Output the [X, Y] coordinate of the center of the cell containing the given text.  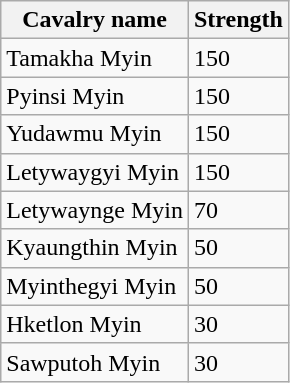
Letywaynge Myin [95, 210]
Tamakha Myin [95, 58]
Letywaygyi Myin [95, 172]
Strength [238, 20]
Kyaungthin Myin [95, 248]
Hketlon Myin [95, 324]
70 [238, 210]
Yudawmu Myin [95, 134]
Pyinsi Myin [95, 96]
Myinthegyi Myin [95, 286]
Cavalry name [95, 20]
Sawputoh Myin [95, 362]
